Output the [x, y] coordinate of the center of the cell containing the given text.  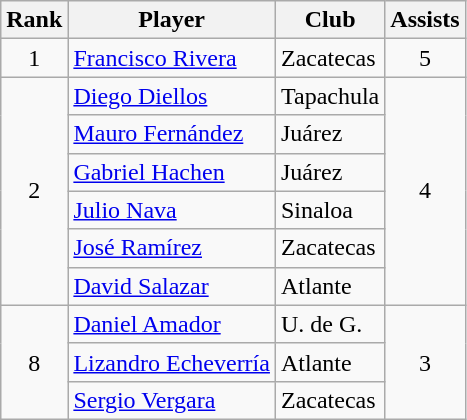
2 [34, 191]
Sergio Vergara [172, 400]
Mauro Fernández [172, 134]
Lizandro Echeverría [172, 362]
Player [172, 20]
Rank [34, 20]
U. de G. [330, 324]
5 [425, 58]
David Salazar [172, 286]
3 [425, 362]
Diego Diellos [172, 96]
Club [330, 20]
José Ramírez [172, 248]
Sinaloa [330, 210]
Francisco Rivera [172, 58]
Daniel Amador [172, 324]
Gabriel Hachen [172, 172]
4 [425, 191]
Assists [425, 20]
8 [34, 362]
1 [34, 58]
Tapachula [330, 96]
Julio Nava [172, 210]
